Return the (x, y) coordinate for the center point of the cell that contains the specified text.  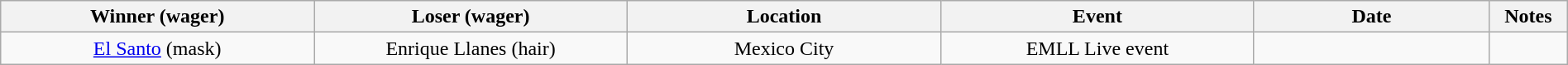
Loser (wager) (471, 17)
EMLL Live event (1097, 48)
Winner (wager) (157, 17)
El Santo (mask) (157, 48)
Notes (1528, 17)
Event (1097, 17)
Date (1371, 17)
Location (784, 17)
Mexico City (784, 48)
Enrique Llanes (hair) (471, 48)
